Capture the cell that displays the provided text and extract its (X, Y) central coordinate. 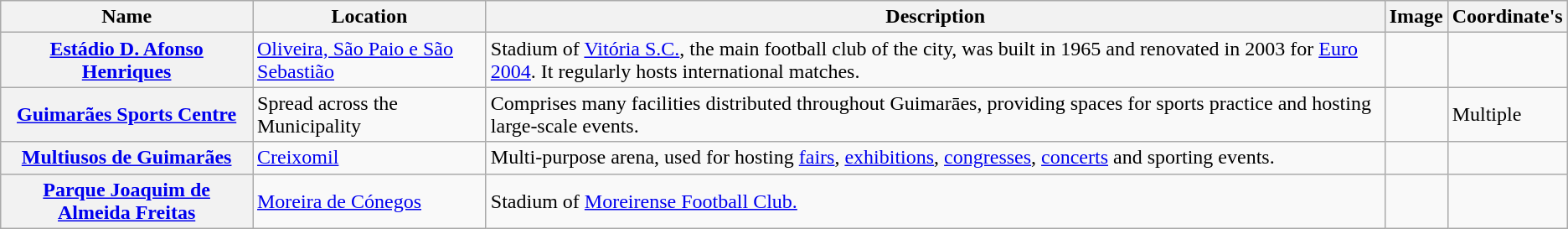
Description (935, 17)
Multi-purpose arena, used for hosting fairs, exhibitions, congresses, concerts and sporting events. (935, 158)
Comprises many facilities distributed throughout Guimarāes, providing spaces for sports practice and hosting large-scale events. (935, 114)
Image (1416, 17)
Parque Joaquim de Almeida Freitas (127, 201)
Stadium of Moreirense Football Club. (935, 201)
Estádio D. Afonso Henriques (127, 60)
Creixomil (370, 158)
Location (370, 17)
Multiple (1508, 114)
Name (127, 17)
Multiusos de Guimarães (127, 158)
Coordinate's (1508, 17)
Guimarães Sports Centre (127, 114)
Spread across the Municipality (370, 114)
Moreira de Cónegos (370, 201)
Oliveira, São Paio e São Sebastião (370, 60)
